Output the [x, y] coordinate of the center of the cell containing the given text.  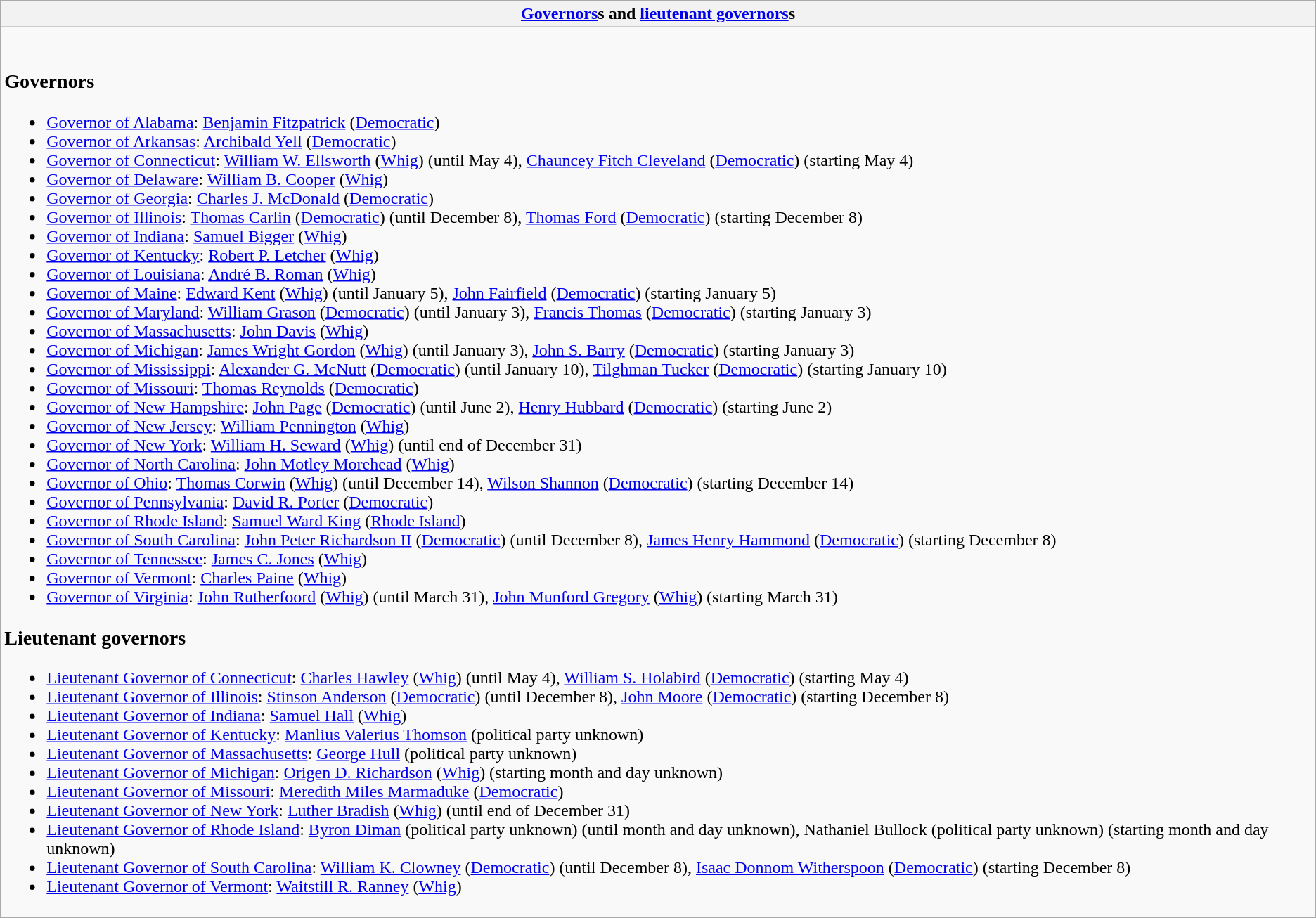
Governorss and lieutenant governorss [658, 14]
